Extract the [x, y] coordinate from the center of the cell holding the provided text.  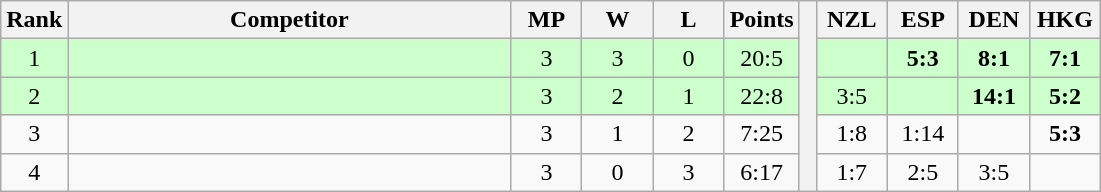
14:1 [994, 96]
L [688, 20]
Competitor [290, 20]
NZL [852, 20]
DEN [994, 20]
8:1 [994, 58]
Rank [34, 20]
1:14 [922, 134]
20:5 [762, 58]
4 [34, 172]
7:25 [762, 134]
Points [762, 20]
ESP [922, 20]
HKG [1064, 20]
2:5 [922, 172]
W [618, 20]
1:7 [852, 172]
MP [546, 20]
6:17 [762, 172]
22:8 [762, 96]
5:2 [1064, 96]
7:1 [1064, 58]
1:8 [852, 134]
